Return (X, Y) of the center of cell containing provided text 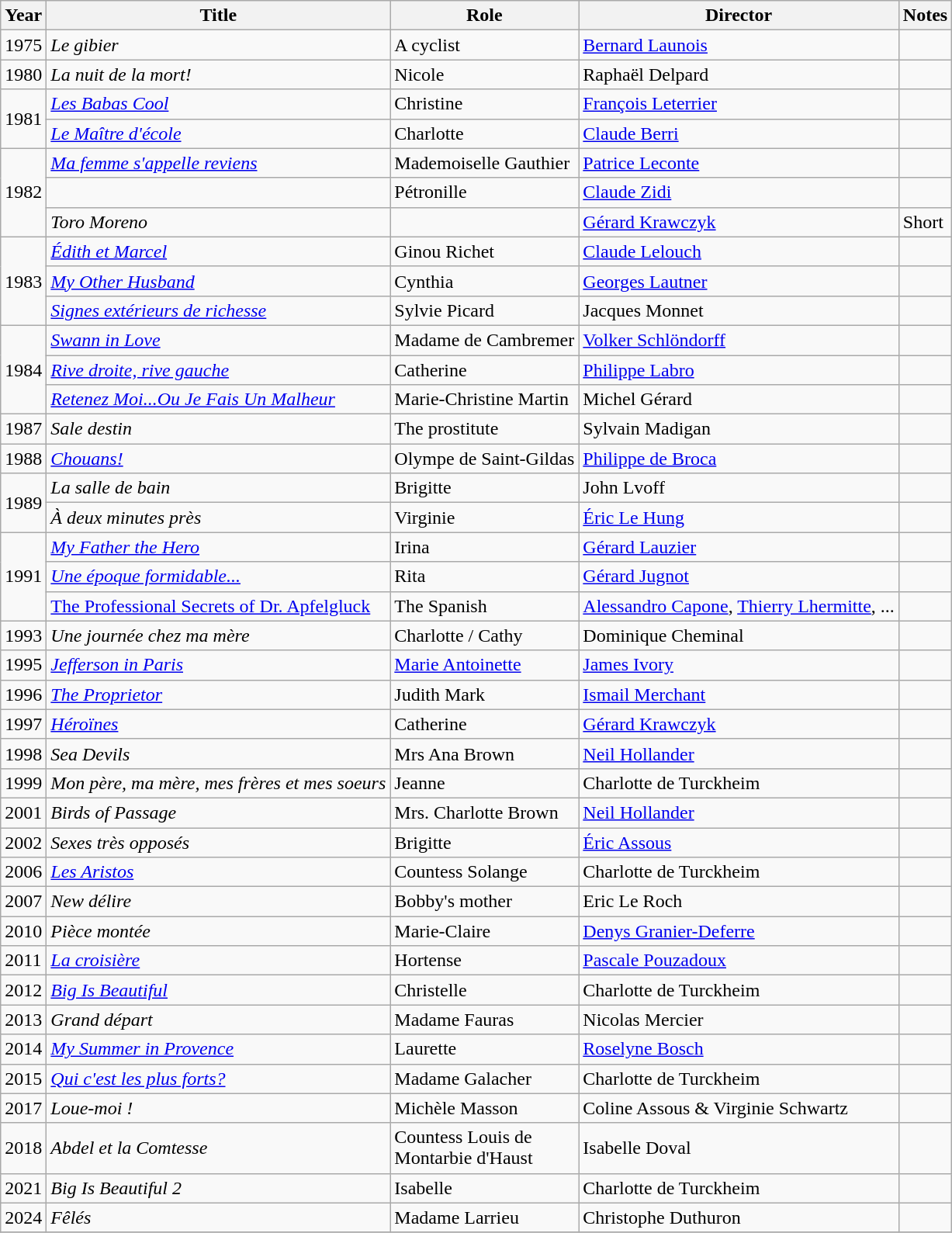
Une époque formidable... (219, 577)
Raphaël Delpard (739, 74)
Marie Antoinette (484, 665)
1996 (23, 694)
Grand départ (219, 1020)
Dominique Cheminal (739, 636)
Bernard Launois (739, 45)
Fêlés (219, 1217)
Sea Devils (219, 753)
The Professional Secrets of Dr. Apfelgluck (219, 606)
Toro Moreno (219, 222)
Jacques Monnet (739, 310)
Michel Gérard (739, 400)
Charlotte / Cathy (484, 636)
1982 (23, 192)
Olympe de Saint-Gildas (484, 459)
Jeanne (484, 783)
Swann in Love (219, 340)
2017 (23, 1108)
1975 (23, 45)
François Leterrier (739, 104)
Sexes très opposés (219, 842)
2007 (23, 902)
Le Maître d'école (219, 133)
New délire (219, 902)
Claude Berri (739, 133)
Philippe Labro (739, 370)
Christelle (484, 990)
Role (484, 16)
La nuit de la mort! (219, 74)
2010 (23, 931)
Nicole (484, 74)
1991 (23, 577)
2012 (23, 990)
La croisière (219, 961)
Claude Zidi (739, 192)
Qui c'est les plus forts? (219, 1079)
Pétronille (484, 192)
Le gibier (219, 45)
Une journée chez ma mère (219, 636)
Madame Galacher (484, 1079)
Michèle Masson (484, 1108)
Isabelle Doval (739, 1148)
Éric Assous (739, 842)
Les Babas Cool (219, 104)
Madame Larrieu (484, 1217)
Roselyne Bosch (739, 1049)
2011 (23, 961)
Notes (925, 16)
Eric Le Roch (739, 902)
The prostitute (484, 429)
2013 (23, 1020)
Rive droite, rive gauche (219, 370)
2002 (23, 842)
1988 (23, 459)
Les Aristos (219, 872)
Hortense (484, 961)
My Father the Hero (219, 547)
Madame Fauras (484, 1020)
Ma femme s'appelle reviens (219, 163)
Jefferson in Paris (219, 665)
1999 (23, 783)
Pièce montée (219, 931)
2006 (23, 872)
1997 (23, 724)
Judith Mark (484, 694)
My Summer in Provence (219, 1049)
Big Is Beautiful 2 (219, 1188)
Charlotte (484, 133)
Coline Assous & Virginie Schwartz (739, 1108)
Philippe de Broca (739, 459)
Marie-Christine Martin (484, 400)
1998 (23, 753)
2015 (23, 1079)
1981 (23, 119)
1987 (23, 429)
James Ivory (739, 665)
Héroïnes (219, 724)
Isabelle (484, 1188)
Abdel et la Comtesse (219, 1148)
Mrs Ana Brown (484, 753)
Signes extérieurs de richesse (219, 310)
The Spanish (484, 606)
1983 (23, 281)
Countess Solange (484, 872)
La salle de bain (219, 488)
Édith et Marcel (219, 251)
Pascale Pouzadoux (739, 961)
Loue-moi ! (219, 1108)
Mrs. Charlotte Brown (484, 812)
Short (925, 222)
1984 (23, 369)
Christine (484, 104)
1995 (23, 665)
Retenez Moi...Ou Je Fais Un Malheur (219, 400)
Countess Louis de Montarbie d'Haust (484, 1148)
1980 (23, 74)
2014 (23, 1049)
Patrice Leconte (739, 163)
Birds of Passage (219, 812)
2021 (23, 1188)
Laurette (484, 1049)
Mademoiselle Gauthier (484, 163)
Georges Lautner (739, 281)
Sylvie Picard (484, 310)
À deux minutes près (219, 518)
Ginou Richet (484, 251)
Volker Schlöndorff (739, 340)
Year (23, 16)
Chouans! (219, 459)
Mon père, ma mère, mes frères et mes soeurs (219, 783)
Virginie (484, 518)
Irina (484, 547)
Rita (484, 577)
Director (739, 16)
Alessandro Capone, Thierry Lhermitte, ... (739, 606)
1989 (23, 503)
A cyclist (484, 45)
Sylvain Madigan (739, 429)
Sale destin (219, 429)
Madame de Cambremer (484, 340)
2001 (23, 812)
John Lvoff (739, 488)
Claude Lelouch (739, 251)
Gérard Jugnot (739, 577)
The Proprietor (219, 694)
Éric Le Hung (739, 518)
Denys Granier-Deferre (739, 931)
Gérard Lauzier (739, 547)
Marie-Claire (484, 931)
Nicolas Mercier (739, 1020)
My Other Husband (219, 281)
Title (219, 16)
Christophe Duthuron (739, 1217)
Big Is Beautiful (219, 990)
Cynthia (484, 281)
1993 (23, 636)
Ismail Merchant (739, 694)
Bobby's mother (484, 902)
2024 (23, 1217)
2018 (23, 1148)
